Provide the [X, Y] coordinate of the cell's center where the given text is located.  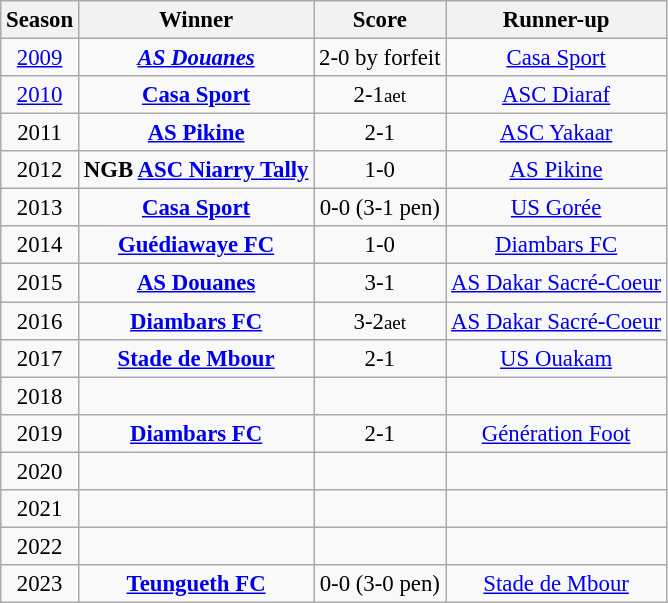
2-0 by forfeit [380, 58]
Score [380, 20]
Season [40, 20]
ASC Yakaar [556, 133]
2012 [40, 170]
Teungueth FC [196, 584]
0-0 (3-0 pen) [380, 584]
NGB ASC Niarry Tally [196, 170]
2020 [40, 471]
Winner [196, 20]
2011 [40, 133]
2015 [40, 283]
US Gorée [556, 208]
2018 [40, 396]
Guédiawaye FC [196, 245]
2021 [40, 509]
ASC Diaraf [556, 95]
2009 [40, 58]
0-0 (3-1 pen) [380, 208]
2017 [40, 358]
Runner-up [556, 20]
2019 [40, 433]
2023 [40, 584]
2-1aet [380, 95]
2010 [40, 95]
2013 [40, 208]
3-2aet [380, 321]
3-1 [380, 283]
US Ouakam [556, 358]
2014 [40, 245]
2022 [40, 546]
2016 [40, 321]
Génération Foot [556, 433]
